Find where the given text appears and provide that cell's center as [x, y] coordinate. 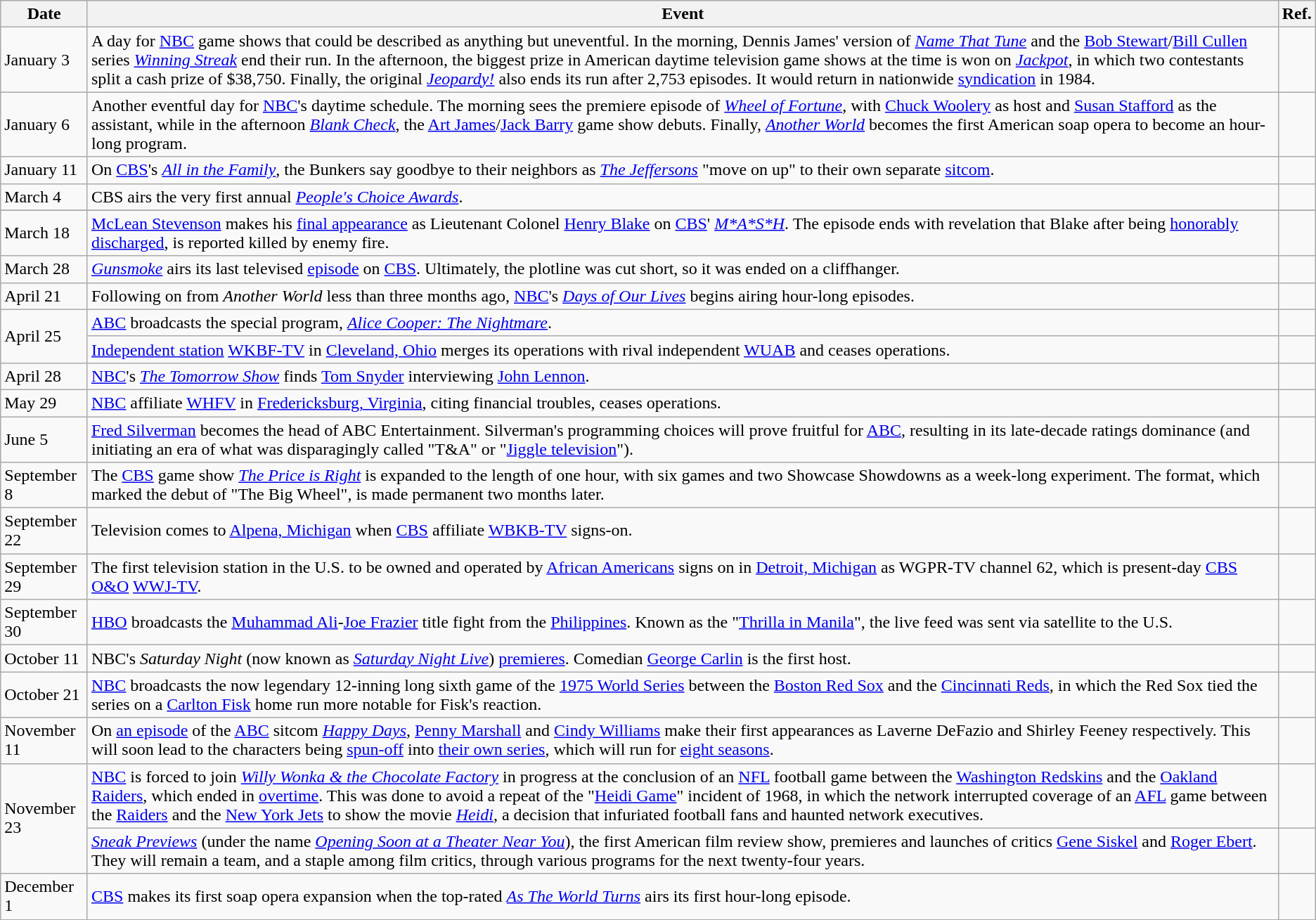
April 21 [44, 296]
January 3 [44, 60]
April 25 [44, 336]
December 1 [44, 897]
Event [683, 14]
March 4 [44, 197]
January 11 [44, 170]
NBC affiliate WHFV in Fredericksburg, Virginia, citing financial troubles, ceases operations. [683, 403]
September 29 [44, 576]
On CBS's All in the Family, the Bunkers say goodbye to their neighbors as The Jeffersons "move on up" to their own separate sitcom. [683, 170]
Following on from Another World less than three months ago, NBC's Days of Our Lives begins airing hour-long episodes. [683, 296]
March 28 [44, 269]
May 29 [44, 403]
October 11 [44, 659]
NBC's The Tomorrow Show finds Tom Snyder interviewing John Lennon. [683, 376]
June 5 [44, 439]
ABC broadcasts the special program, Alice Cooper: The Nightmare. [683, 323]
Gunsmoke airs its last televised episode on CBS. Ultimately, the plotline was cut short, so it was ended on a cliffhanger. [683, 269]
Date [44, 14]
October 21 [44, 694]
March 18 [44, 233]
November 11 [44, 741]
April 28 [44, 376]
Television comes to Alpena, Michigan when CBS affiliate WBKB-TV signs-on. [683, 531]
Ref. [1296, 14]
September 30 [44, 623]
November 23 [44, 818]
CBS airs the very first annual People's Choice Awards. [683, 197]
September 22 [44, 531]
January 6 [44, 124]
September 8 [44, 485]
CBS makes its first soap opera expansion when the top-rated As The World Turns airs its first hour-long episode. [683, 897]
Independent station WKBF-TV in Cleveland, Ohio merges its operations with rival independent WUAB and ceases operations. [683, 349]
NBC's Saturday Night (now known as Saturday Night Live) premieres. Comedian George Carlin is the first host. [683, 659]
